Search for the cell housing the specified text and yield its [x, y] center coordinate. 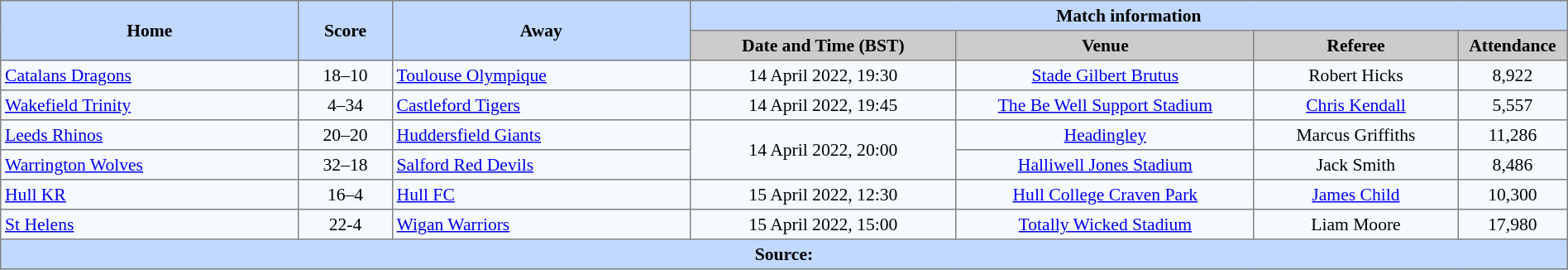
8,922 [1513, 75]
James Child [1355, 195]
Halliwell Jones Stadium [1105, 165]
Robert Hicks [1355, 75]
15 April 2022, 12:30 [823, 195]
Marcus Griffiths [1355, 135]
15 April 2022, 15:00 [823, 224]
The Be Well Support Stadium [1105, 105]
18–10 [346, 75]
11,286 [1513, 135]
Leeds Rhinos [150, 135]
Liam Moore [1355, 224]
Home [150, 31]
Referee [1355, 46]
14 April 2022, 20:00 [823, 150]
Venue [1105, 46]
Match information [1128, 16]
Date and Time (BST) [823, 46]
Away [541, 31]
Huddersfield Giants [541, 135]
Jack Smith [1355, 165]
St Helens [150, 224]
Hull College Craven Park [1105, 195]
32–18 [346, 165]
20–20 [346, 135]
5,557 [1513, 105]
Source: [784, 254]
16–4 [346, 195]
Hull FC [541, 195]
Warrington Wolves [150, 165]
Chris Kendall [1355, 105]
Catalans Dragons [150, 75]
Totally Wicked Stadium [1105, 224]
14 April 2022, 19:30 [823, 75]
Castleford Tigers [541, 105]
Score [346, 31]
Wigan Warriors [541, 224]
Hull KR [150, 195]
22-4 [346, 224]
4–34 [346, 105]
Attendance [1513, 46]
Wakefield Trinity [150, 105]
10,300 [1513, 195]
17,980 [1513, 224]
14 April 2022, 19:45 [823, 105]
Headingley [1105, 135]
Toulouse Olympique [541, 75]
Stade Gilbert Brutus [1105, 75]
Salford Red Devils [541, 165]
8,486 [1513, 165]
